Output the [x, y] coordinate of the center of the cell containing the given text.  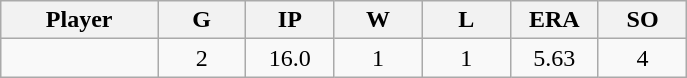
SO [642, 20]
ERA [554, 20]
L [466, 20]
4 [642, 58]
W [378, 20]
IP [290, 20]
2 [202, 58]
G [202, 20]
16.0 [290, 58]
5.63 [554, 58]
Player [80, 20]
